Output the [x, y] coordinate of the center of the cell containing the given text.  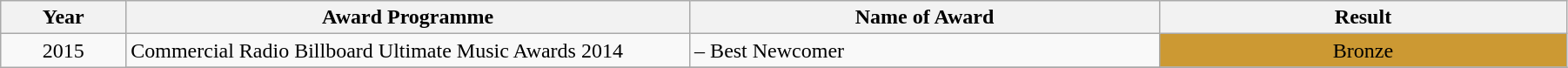
– Best Newcomer [925, 51]
Commercial Radio Billboard Ultimate Music Awards 2014 [408, 51]
Result [1363, 17]
Award Programme [408, 17]
Name of Award [925, 17]
Year [64, 17]
2015 [64, 51]
Bronze [1363, 51]
